Pinpoint the cell where the given text exists, returning its (X, Y) midpoint coordinate. 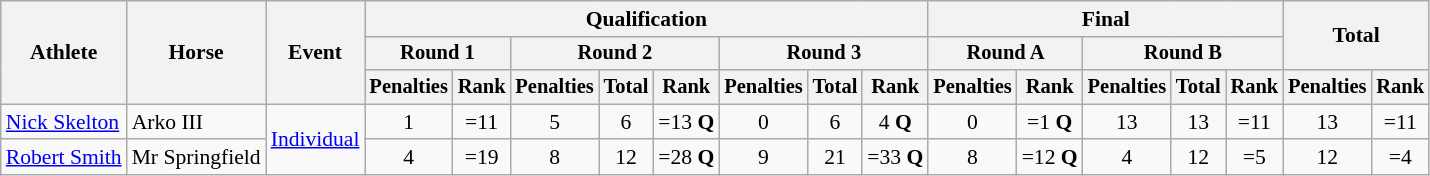
21 (836, 158)
1 (408, 122)
5 (554, 122)
=1 Q (1050, 122)
Round 3 (824, 54)
=12 Q (1050, 158)
4 Q (895, 122)
Event (316, 52)
=19 (482, 158)
=28 Q (686, 158)
Arko III (196, 122)
Athlete (64, 52)
=5 (1255, 158)
Individual (316, 140)
Horse (196, 52)
Round 2 (614, 54)
=13 Q (686, 122)
Round A (1005, 54)
Round B (1183, 54)
Qualification (646, 19)
Final (1106, 19)
=33 Q (895, 158)
Mr Springfield (196, 158)
Round 1 (437, 54)
9 (763, 158)
Nick Skelton (64, 122)
=4 (1400, 158)
Robert Smith (64, 158)
